Find where the given text appears and provide that cell's center as [x, y] coordinate. 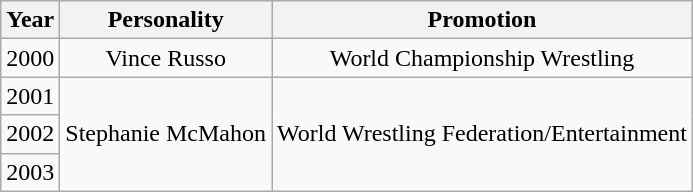
Year [30, 20]
Vince Russo [166, 58]
Stephanie McMahon [166, 134]
World Championship Wrestling [482, 58]
2002 [30, 134]
World Wrestling Federation/Entertainment [482, 134]
2000 [30, 58]
2003 [30, 172]
Promotion [482, 20]
2001 [30, 96]
Personality [166, 20]
